Search for the cell housing the specified text and yield its [x, y] center coordinate. 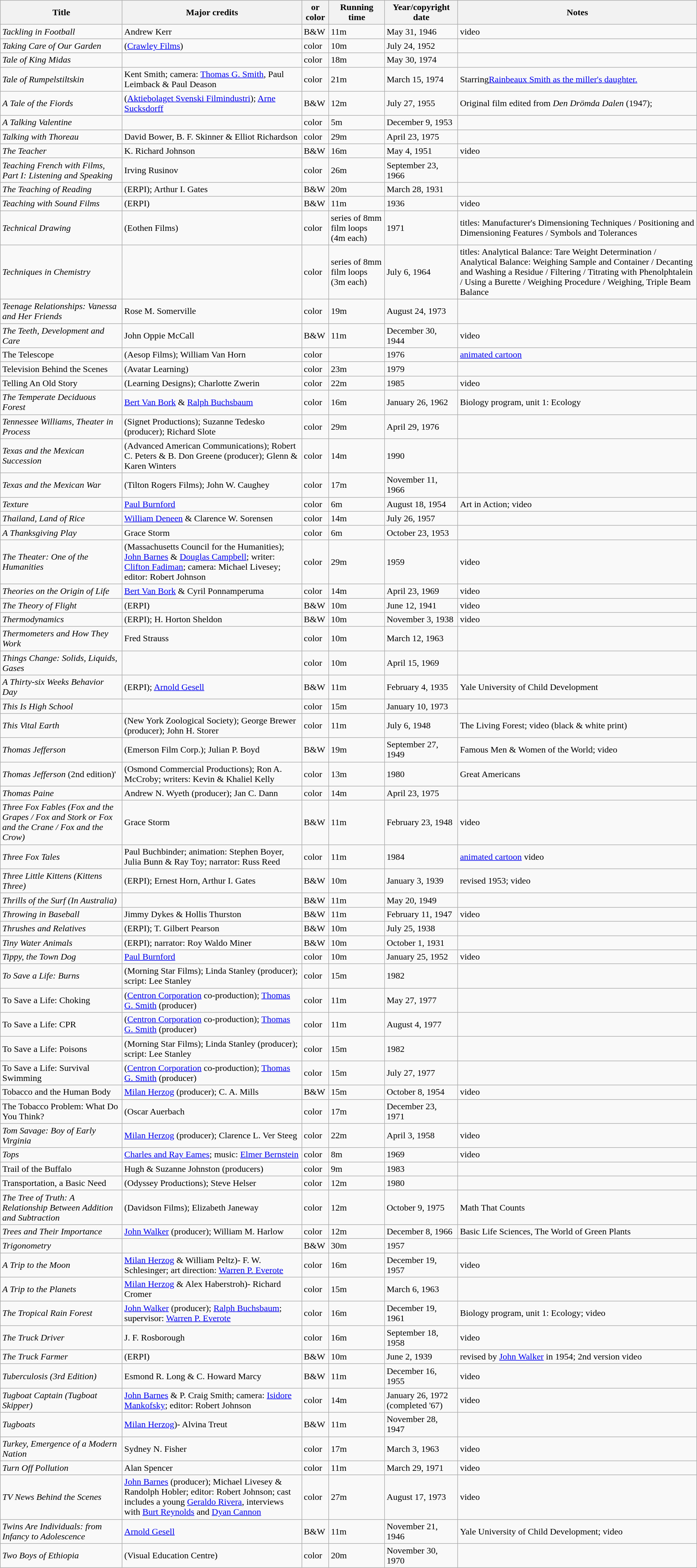
Theories on the Origin of Life [61, 591]
animated cartoon [577, 355]
Three Fox Fables (Fox and the Grapes / Fox and Stork or Fox and the Crane / Fox and the Crow) [61, 822]
Biology program, unit 1: Ecology; video [577, 1314]
1983 [421, 1169]
David Bower, B. F. Skinner & Elliot Richardson [212, 137]
July 27, 1977 [421, 1073]
The Telescope [61, 355]
(Eothen Films) [212, 228]
The Tobacco Problem: What Do You Think? [61, 1111]
Yale University of Child Development [577, 687]
August 18, 1954 [421, 504]
February 23, 1948 [421, 822]
1984 [421, 856]
Irving Rusinov [212, 170]
Tale of Rumpelstiltskin [61, 79]
Thermodynamics [61, 620]
(ERPI); Arthur I. Gates [212, 189]
The Truck Farmer [61, 1357]
Teenage Relationships: Vanessa and Her Friends [61, 311]
Charles and Ray Eames; music: Elmer Bernstein [212, 1155]
December 8, 1966 [421, 1231]
revised by John Walker in 1954; 2nd version video [577, 1357]
(Aesop Films); William Van Horn [212, 355]
Television Behind the Scenes [61, 369]
November 11, 1966 [421, 485]
November 30, 1970 [421, 1556]
Texas and the Mexican Succession [61, 456]
March 15, 1974 [421, 79]
Things Change: Solids, Liquids, Gases [61, 663]
A Talking Valentine [61, 123]
Biology program, unit 1: Ecology [577, 402]
(ERPI); narrator: Roy Waldo Miner [212, 942]
October 23, 1953 [421, 532]
December 19, 1961 [421, 1314]
The Teaching of Reading [61, 189]
The Teacher [61, 151]
Title [61, 13]
May 27, 1977 [421, 1000]
Fred Strauss [212, 639]
Two Boys of Ethiopia [61, 1556]
Turn Off Pollution [61, 1468]
Milan Herzog)- Alvina Treut [212, 1425]
13m [357, 774]
Running time [357, 13]
Andrew Kerr [212, 32]
(Davidson Films); Elizabeth Janeway [212, 1207]
Thomas Jefferson [61, 750]
Milan Herzog & William Peltz)- F. W. Schlesinger; art direction: Warren P. Everote [212, 1265]
27m [357, 1497]
February 11, 1947 [421, 914]
This Vital Earth [61, 725]
Great Americans [577, 774]
Tuberculosis (3rd Edition) [61, 1376]
(Emerson Film Corp.); Julian P. Boyd [212, 750]
A Trip to the Planets [61, 1289]
1990 [421, 456]
The Tree of Truth: A Relationship Between Addition and Subtraction [61, 1207]
Milan Herzog (producer); Clarence L. Ver Steeg [212, 1136]
To Save a Life: Choking [61, 1000]
Tennessee Williams, Theater in Process [61, 427]
December 23, 1971 [421, 1111]
Transportation, a Basic Need [61, 1183]
Jimmy Dykes & Hollis Thurston [212, 914]
May 31, 1946 [421, 32]
Teaching with Sound Films [61, 203]
A Thirty-six Weeks Behavior Day [61, 687]
Technical Drawing [61, 228]
1969 [421, 1155]
Three Fox Tales [61, 856]
August 24, 1973 [421, 311]
December 9, 1953 [421, 123]
1959 [421, 562]
30m [357, 1246]
(ERPI); H. Horton Sheldon [212, 620]
January 26, 1962 [421, 402]
Alan Spencer [212, 1468]
May 20, 1949 [421, 900]
The Living Forest; video (black & white print) [577, 725]
September 23, 1966 [421, 170]
Esmond R. Long & C. Howard Marcy [212, 1376]
Bert Van Bork & Ralph Buchsbaum [212, 402]
Tale of King Midas [61, 60]
This Is High School [61, 706]
Arnold Gesell [212, 1531]
K. Richard Johnson [212, 151]
23m [357, 369]
Tom Savage: Boy of Early Virginia [61, 1136]
March 12, 1963 [421, 639]
January 3, 1939 [421, 881]
July 6, 1964 [421, 272]
Telling An Old Story [61, 383]
animated cartoon video [577, 856]
John Barnes & P. Craig Smith; camera: Isidore Mankofsky; editor: Robert Johnson [212, 1400]
March 6, 1963 [421, 1289]
Thermometers and How They Work [61, 639]
Thailand, Land of Rice [61, 518]
(ERPI); T. Gilbert Pearson [212, 928]
(ERPI); Ernest Horn, Arthur I. Gates [212, 881]
November 28, 1947 [421, 1425]
December 19, 1957 [421, 1265]
July 6, 1948 [421, 725]
(Learning Designs); Charlotte Zwerin [212, 383]
Trail of the Buffalo [61, 1169]
The Truck Driver [61, 1338]
Notes [577, 13]
Thrills of the Surf (In Australia) [61, 900]
Throwing in Baseball [61, 914]
Famous Men & Women of the World; video [577, 750]
Andrew N. Wyeth (producer); Jan C. Dann [212, 793]
December 30, 1944 [421, 336]
(Odyssey Productions); Steve Helser [212, 1183]
Twins Are Individuals: from Infancy to Adolescence [61, 1531]
July 27, 1955 [421, 104]
Sydney N. Fisher [212, 1448]
1957 [421, 1246]
Tugboat Captain (Tugboat Skipper) [61, 1400]
18m [357, 60]
October 8, 1954 [421, 1092]
Tippy, the Town Dog [61, 957]
The Temperate Deciduous Forest [61, 402]
Tugboats [61, 1425]
series of 8mm film loops (4m each) [357, 228]
Thomas Paine [61, 793]
Trees and Their Importance [61, 1231]
A Tale of the Fiords [61, 104]
Math That Counts [577, 1207]
The Theory of Flight [61, 605]
Tiny Water Animals [61, 942]
TV News Behind the Scenes [61, 1497]
January 10, 1973 [421, 706]
June 12, 1941 [421, 605]
(Visual Education Centre) [212, 1556]
Texture [61, 504]
Tobacco and the Human Body [61, 1092]
Tops [61, 1155]
January 25, 1952 [421, 957]
StarringRainbeaux Smith as the miller's daughter. [577, 79]
or color [316, 13]
(Tilton Rogers Films); John W. Caughey [212, 485]
July 26, 1957 [421, 518]
March 28, 1931 [421, 189]
February 4, 1935 [421, 687]
1936 [421, 203]
August 4, 1977 [421, 1025]
1979 [421, 369]
Talking with Thoreau [61, 137]
Milan Herzog & Alex Haberstroh)- Richard Cromer [212, 1289]
June 2, 1939 [421, 1357]
John Oppie McCall [212, 336]
December 16, 1955 [421, 1376]
Basic Life Sciences, The World of Green Plants [577, 1231]
(Osmond Commercial Productions); Ron A. McCroby; writers: Kevin & Khaliel Kelly [212, 774]
(Crawley Films) [212, 46]
Paul Buchbinder; animation: Stephen Boyer, Julia Bunn & Ray Toy; narrator: Russ Reed [212, 856]
A Trip to the Moon [61, 1265]
Milan Herzog (producer); C. A. Mills [212, 1092]
March 3, 1963 [421, 1448]
Thrushes and Relatives [61, 928]
Year/copyright date [421, 13]
Three Little Kittens (Kittens Three) [61, 881]
September 18, 1958 [421, 1338]
October 1, 1931 [421, 942]
8m [357, 1155]
The Tropical Rain Forest [61, 1314]
Thomas Jefferson (2nd edition)' [61, 774]
Yale University of Child Development; video [577, 1531]
(New York Zoological Society); George Brewer (producer); John H. Storer [212, 725]
(Signet Productions); Suzanne Tedesko (producer); Richard Slote [212, 427]
John Walker (producer); Ralph Buchsbaum; supervisor: Warren P. Everote [212, 1314]
Techniques in Chemistry [61, 272]
Trigonometry [61, 1246]
(Massachusetts Council for the Humanities); John Barnes & Douglas Campbell; writer: Clifton Fadiman; camera: Michael Livesey; editor: Robert Johnson [212, 562]
21m [357, 79]
(Aktiebolaget Svenski Filmindustri); Arne Sucksdorff [212, 104]
May 4, 1951 [421, 151]
Bert Van Bork & Cyril Ponnamperuma [212, 591]
revised 1953; video [577, 881]
July 24, 1952 [421, 46]
(Advanced American Communications); Robert C. Peters & B. Don Greene (producer); Glenn & Karen Winters [212, 456]
To Save a Life: CPR [61, 1025]
March 29, 1971 [421, 1468]
A Thanksgiving Play [61, 532]
April 15, 1969 [421, 663]
Tackling in Football [61, 32]
April 23, 1969 [421, 591]
1976 [421, 355]
November 21, 1946 [421, 1531]
The Theater: One of the Humanities [61, 562]
Hugh & Suzanne Johnston (producers) [212, 1169]
October 9, 1975 [421, 1207]
To Save a Life: Poisons [61, 1049]
May 30, 1974 [421, 60]
Major credits [212, 13]
July 25, 1938 [421, 928]
(Avatar Learning) [212, 369]
(ERPI); Arnold Gesell [212, 687]
(Oscar Auerbach [212, 1111]
April 3, 1958 [421, 1136]
November 3, 1938 [421, 620]
titles: Manufacturer's Dimensioning Techniques / Positioning and Dimensioning Features / Symbols and Tolerances [577, 228]
Rose M. Somerville [212, 311]
1985 [421, 383]
Taking Care of Our Garden [61, 46]
William Deneen & Clarence W. Sorensen [212, 518]
9m [357, 1169]
J. F. Rosborough [212, 1338]
To Save a Life: Survival Swimming [61, 1073]
Teaching French with Films, Part I: Listening and Speaking [61, 170]
Art in Action; video [577, 504]
series of 8mm film loops (3m each) [357, 272]
To Save a Life: Burns [61, 976]
January 26, 1972 (completed '67) [421, 1400]
The Teeth, Development and Care [61, 336]
Original film edited from Den Drömda Dalen (1947); [577, 104]
Kent Smith; camera: Thomas G. Smith, Paul Leimback & Paul Deason [212, 79]
August 17, 1973 [421, 1497]
5m [357, 123]
Turkey, Emergence of a Modern Nation [61, 1448]
John Walker (producer); William M. Harlow [212, 1231]
Texas and the Mexican War [61, 485]
26m [357, 170]
1971 [421, 228]
April 29, 1976 [421, 427]
September 27, 1949 [421, 750]
